Search for the cell housing the specified text and yield its (x, y) center coordinate. 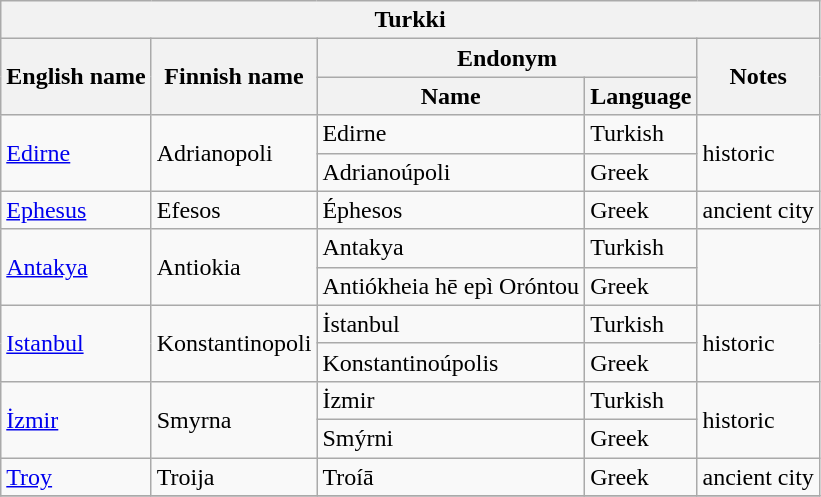
Turkki (410, 20)
Endonym (507, 58)
Adrianoúpoli (451, 172)
Istanbul (76, 343)
Antiókheia hē epì Oróntou (451, 286)
Finnish name (234, 77)
Ephesus (76, 210)
Éphesos (451, 210)
Notes (758, 77)
Efesos (234, 210)
Language (641, 96)
English name (76, 77)
Adrianopoli (234, 153)
Troíā (451, 477)
Konstantinoúpolis (451, 362)
Konstantinopoli (234, 343)
Troija (234, 477)
Smyrna (234, 419)
Name (451, 96)
Smýrni (451, 438)
İstanbul (451, 324)
Antiokia (234, 267)
Troy (76, 477)
